Determine the (X, Y) coordinate at the center of the cell enclosing the given text.  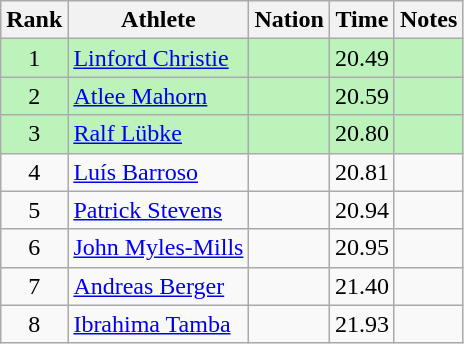
John Myles-Mills (158, 248)
Patrick Stevens (158, 210)
21.40 (362, 286)
21.93 (362, 324)
Luís Barroso (158, 172)
8 (34, 324)
1 (34, 58)
5 (34, 210)
2 (34, 96)
Rank (34, 20)
Athlete (158, 20)
Atlee Mahorn (158, 96)
Nation (289, 20)
20.81 (362, 172)
20.59 (362, 96)
6 (34, 248)
Ralf Lübke (158, 134)
7 (34, 286)
Notes (428, 20)
Ibrahima Tamba (158, 324)
20.80 (362, 134)
Linford Christie (158, 58)
Andreas Berger (158, 286)
3 (34, 134)
Time (362, 20)
20.94 (362, 210)
20.95 (362, 248)
4 (34, 172)
20.49 (362, 58)
